Return [X, Y] of the center of cell containing provided text 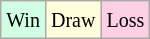
Win [24, 20]
Loss [126, 20]
Draw [72, 20]
